Determine the [x, y] coordinate at the center of the cell enclosing the given text.  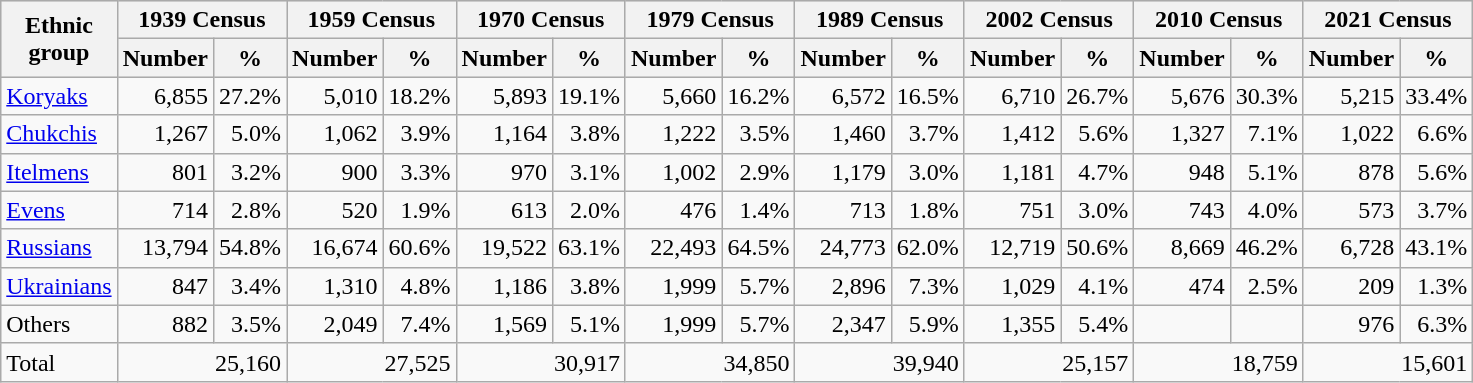
22,493 [673, 248]
1,181 [1012, 172]
1,355 [1012, 324]
714 [165, 210]
6.3% [1436, 324]
751 [1012, 210]
16,674 [335, 248]
62.0% [928, 248]
882 [165, 324]
1,029 [1012, 286]
1,569 [504, 324]
801 [165, 172]
5,215 [1351, 96]
1,327 [1182, 134]
1,179 [843, 172]
33.4% [1436, 96]
19.1% [588, 96]
743 [1182, 210]
27.2% [250, 96]
25,157 [1048, 362]
4.7% [1098, 172]
7.3% [928, 286]
3.1% [588, 172]
3.3% [420, 172]
1,460 [843, 134]
900 [335, 172]
1.3% [1436, 286]
Koryaks [59, 96]
6,855 [165, 96]
1.8% [928, 210]
1,062 [335, 134]
713 [843, 210]
Russians [59, 248]
19,522 [504, 248]
Itelmens [59, 172]
5.0% [250, 134]
26.7% [1098, 96]
16.5% [928, 96]
6.6% [1436, 134]
60.6% [420, 248]
2002 Census [1048, 20]
1,022 [1351, 134]
573 [1351, 210]
2.9% [758, 172]
1979 Census [710, 20]
878 [1351, 172]
1.4% [758, 210]
209 [1351, 286]
2.5% [1266, 286]
Ethnicgroup [59, 39]
39,940 [880, 362]
3.4% [250, 286]
43.1% [1436, 248]
50.6% [1098, 248]
2010 Census [1218, 20]
16.2% [758, 96]
7.1% [1266, 134]
1,310 [335, 286]
18,759 [1218, 362]
7.4% [420, 324]
15,601 [1388, 362]
Chukchis [59, 134]
34,850 [710, 362]
1,186 [504, 286]
1939 Census [202, 20]
4.0% [1266, 210]
1,002 [673, 172]
5,676 [1182, 96]
13,794 [165, 248]
5,010 [335, 96]
63.1% [588, 248]
46.2% [1266, 248]
8,669 [1182, 248]
1,412 [1012, 134]
1970 Census [540, 20]
5,893 [504, 96]
3.2% [250, 172]
2.0% [588, 210]
6,710 [1012, 96]
1.9% [420, 210]
613 [504, 210]
54.8% [250, 248]
6,572 [843, 96]
847 [165, 286]
1959 Census [372, 20]
12,719 [1012, 248]
1,164 [504, 134]
976 [1351, 324]
948 [1182, 172]
474 [1182, 286]
27,525 [372, 362]
2,049 [335, 324]
24,773 [843, 248]
30,917 [540, 362]
2.8% [250, 210]
Evens [59, 210]
Others [59, 324]
476 [673, 210]
Ukrainians [59, 286]
1,267 [165, 134]
25,160 [202, 362]
18.2% [420, 96]
1,222 [673, 134]
64.5% [758, 248]
Total [59, 362]
2,347 [843, 324]
6,728 [1351, 248]
5.4% [1098, 324]
1989 Census [880, 20]
5.9% [928, 324]
2,896 [843, 286]
4.1% [1098, 286]
3.9% [420, 134]
30.3% [1266, 96]
4.8% [420, 286]
5,660 [673, 96]
970 [504, 172]
520 [335, 210]
2021 Census [1388, 20]
